Find where the given text appears and provide that cell's center as (x, y) coordinate. 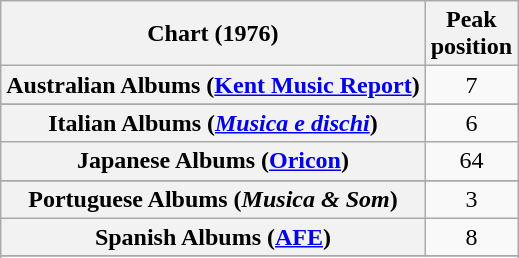
64 (471, 161)
Italian Albums (Musica e dischi) (213, 123)
8 (471, 237)
Portuguese Albums (Musica & Som) (213, 199)
7 (471, 85)
Chart (1976) (213, 34)
Spanish Albums (AFE) (213, 237)
Australian Albums (Kent Music Report) (213, 85)
Japanese Albums (Oricon) (213, 161)
Peakposition (471, 34)
3 (471, 199)
6 (471, 123)
